Return [x, y] of the center of cell containing provided text 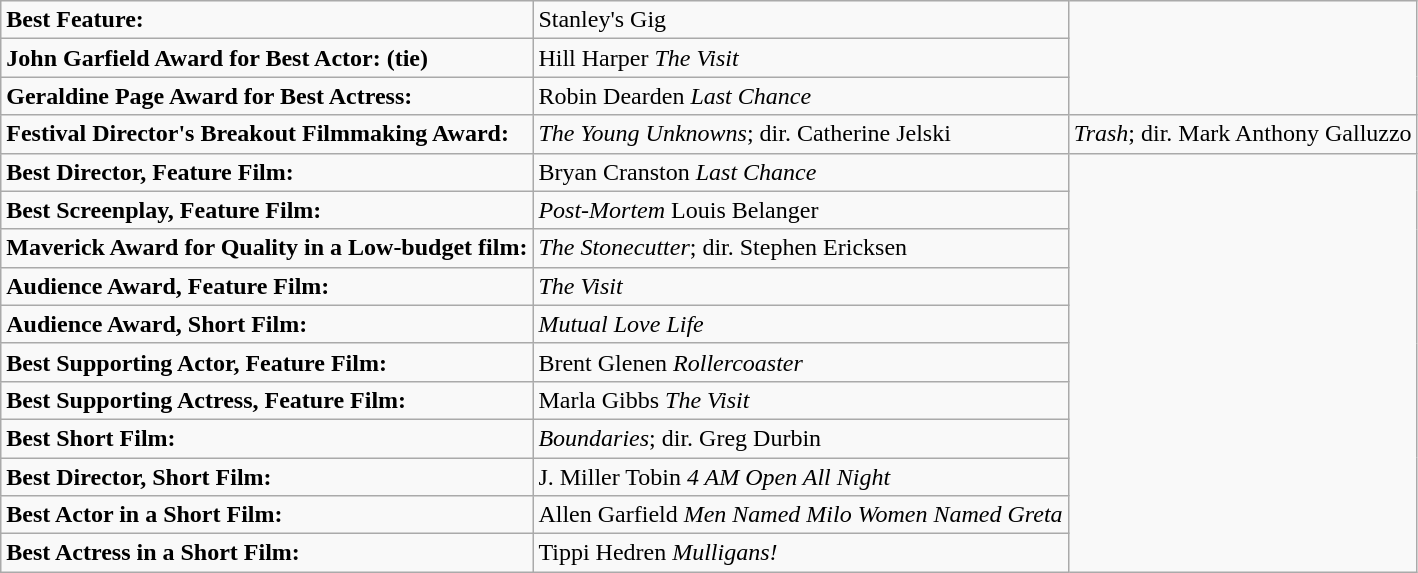
Best Supporting Actress, Feature Film: [267, 400]
Marla Gibbs The Visit [800, 400]
The Young Unknowns; dir. Catherine Jelski [800, 134]
Robin Dearden Last Chance [800, 96]
Bryan Cranston Last Chance [800, 172]
Best Supporting Actor, Feature Film: [267, 362]
Hill Harper The Visit [800, 58]
Best Actress in a Short Film: [267, 553]
Best Actor in a Short Film: [267, 515]
Trash; dir. Mark Anthony Galluzzo [1242, 134]
Brent Glenen Rollercoaster [800, 362]
Boundaries; dir. Greg Durbin [800, 438]
Best Director, Feature Film: [267, 172]
Allen Garfield Men Named Milo Women Named Greta [800, 515]
Post-Mortem Louis Belanger [800, 210]
John Garfield Award for Best Actor: (tie) [267, 58]
Geraldine Page Award for Best Actress: [267, 96]
Best Director, Short Film: [267, 477]
Best Feature: [267, 20]
The Visit [800, 286]
Tippi Hedren Mulligans! [800, 553]
Mutual Love Life [800, 324]
The Stonecutter; dir. Stephen Ericksen [800, 248]
Audience Award, Feature Film: [267, 286]
Festival Director's Breakout Filmmaking Award: [267, 134]
Stanley's Gig [800, 20]
Best Screenplay, Feature Film: [267, 210]
J. Miller Tobin 4 AM Open All Night [800, 477]
Maverick Award for Quality in a Low-budget film: [267, 248]
Best Short Film: [267, 438]
Audience Award, Short Film: [267, 324]
